Return the (x, y) coordinate for the center point of the cell that contains the specified text.  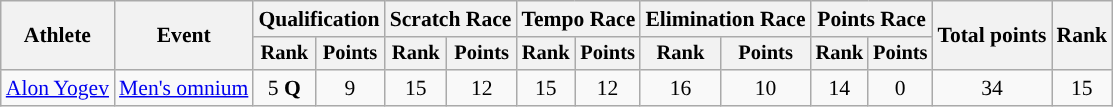
34 (992, 88)
Athlete (58, 36)
10 (766, 88)
Scratch Race (451, 19)
Alon Yogev (58, 88)
Event (184, 36)
Men's omnium (184, 88)
Points Race (872, 19)
Elimination Race (725, 19)
0 (900, 88)
5 Q (284, 88)
16 (680, 88)
9 (350, 88)
14 (840, 88)
Qualification (318, 19)
Total points (992, 36)
Tempo Race (578, 19)
